Locate the cell with the specified text and output its [x, y] center coordinate. 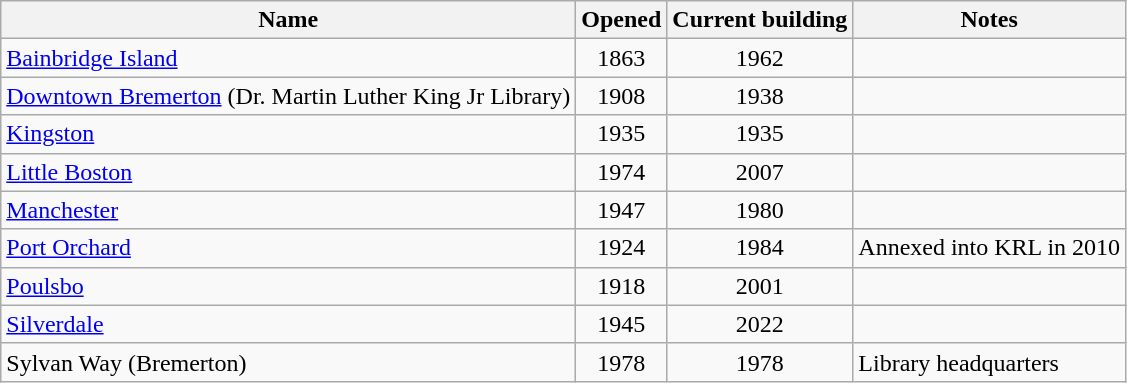
Kingston [288, 134]
Poulsbo [288, 286]
1924 [622, 248]
Sylvan Way (Bremerton) [288, 362]
2007 [760, 172]
Port Orchard [288, 248]
1938 [760, 96]
1980 [760, 210]
1947 [622, 210]
Annexed into KRL in 2010 [990, 248]
Opened [622, 20]
Current building [760, 20]
1984 [760, 248]
Library headquarters [990, 362]
2022 [760, 324]
Notes [990, 20]
1908 [622, 96]
1863 [622, 58]
Bainbridge Island [288, 58]
1974 [622, 172]
2001 [760, 286]
Little Boston [288, 172]
1962 [760, 58]
Name [288, 20]
Manchester [288, 210]
Downtown Bremerton (Dr. Martin Luther King Jr Library) [288, 96]
Silverdale [288, 324]
1945 [622, 324]
1918 [622, 286]
